Search for the cell housing the specified text and yield its [x, y] center coordinate. 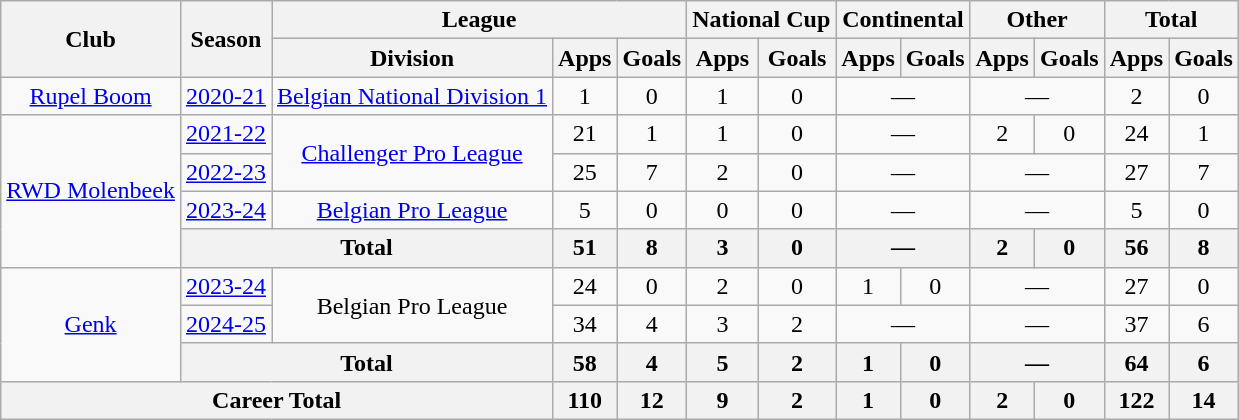
64 [1136, 362]
12 [652, 400]
Continental [903, 20]
Rupel Boom [91, 96]
Career Total [277, 400]
League [480, 20]
2021-22 [226, 134]
37 [1136, 324]
25 [585, 172]
Genk [91, 324]
2024-25 [226, 324]
2020-21 [226, 96]
9 [723, 400]
2022-23 [226, 172]
Belgian National Division 1 [412, 96]
34 [585, 324]
58 [585, 362]
56 [1136, 248]
RWD Molenbeek [91, 191]
Division [412, 58]
Club [91, 39]
Challenger Pro League [412, 153]
Season [226, 39]
110 [585, 400]
National Cup [762, 20]
51 [585, 248]
122 [1136, 400]
21 [585, 134]
14 [1204, 400]
Other [1037, 20]
